Pinpoint the cell where the given text exists, returning its [X, Y] midpoint coordinate. 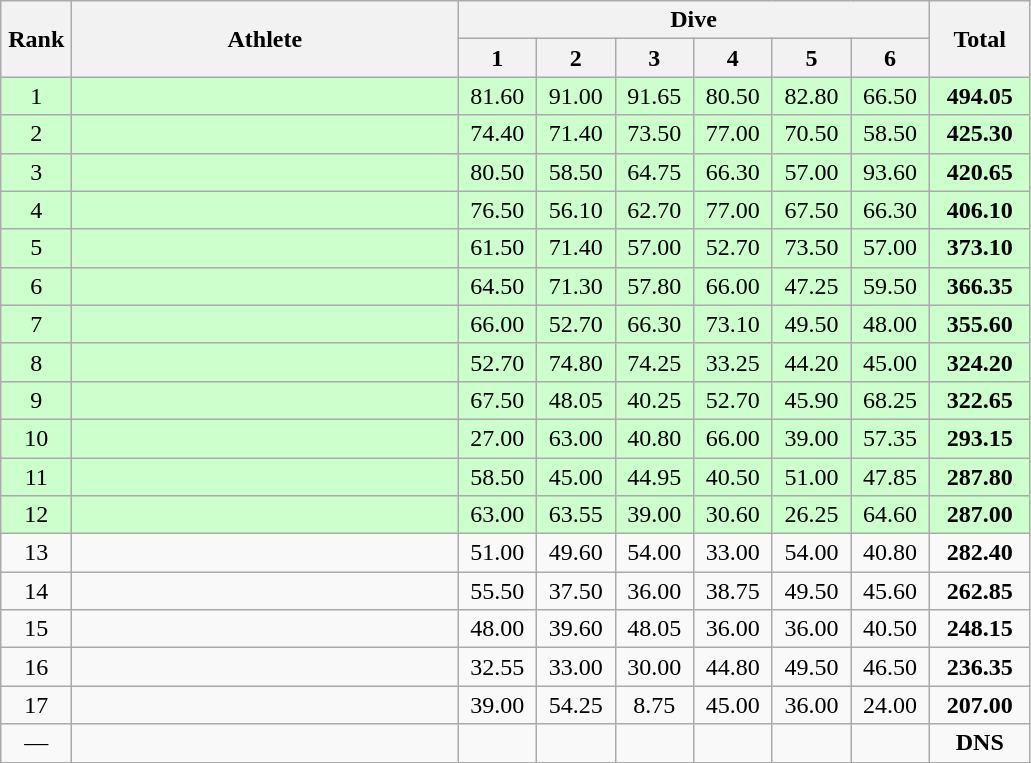
373.10 [980, 248]
44.20 [812, 362]
47.85 [890, 477]
287.00 [980, 515]
324.20 [980, 362]
56.10 [576, 210]
207.00 [980, 705]
38.75 [734, 591]
248.15 [980, 629]
10 [36, 438]
81.60 [498, 96]
44.80 [734, 667]
406.10 [980, 210]
494.05 [980, 96]
17 [36, 705]
76.50 [498, 210]
46.50 [890, 667]
16 [36, 667]
7 [36, 324]
27.00 [498, 438]
— [36, 743]
54.25 [576, 705]
33.25 [734, 362]
8.75 [654, 705]
26.25 [812, 515]
59.50 [890, 286]
DNS [980, 743]
24.00 [890, 705]
91.65 [654, 96]
30.60 [734, 515]
13 [36, 553]
47.25 [812, 286]
Dive [694, 20]
40.25 [654, 400]
37.50 [576, 591]
82.80 [812, 96]
32.55 [498, 667]
64.60 [890, 515]
68.25 [890, 400]
45.60 [890, 591]
9 [36, 400]
262.85 [980, 591]
425.30 [980, 134]
420.65 [980, 172]
73.10 [734, 324]
74.80 [576, 362]
282.40 [980, 553]
49.60 [576, 553]
Total [980, 39]
Athlete [265, 39]
39.60 [576, 629]
61.50 [498, 248]
64.75 [654, 172]
366.35 [980, 286]
12 [36, 515]
355.60 [980, 324]
55.50 [498, 591]
44.95 [654, 477]
11 [36, 477]
45.90 [812, 400]
93.60 [890, 172]
57.80 [654, 286]
66.50 [890, 96]
63.55 [576, 515]
57.35 [890, 438]
64.50 [498, 286]
236.35 [980, 667]
8 [36, 362]
15 [36, 629]
322.65 [980, 400]
Rank [36, 39]
74.40 [498, 134]
62.70 [654, 210]
30.00 [654, 667]
14 [36, 591]
70.50 [812, 134]
71.30 [576, 286]
91.00 [576, 96]
293.15 [980, 438]
287.80 [980, 477]
74.25 [654, 362]
